Scan for the cell matching the given text and deliver its [x, y] coordinate at center. 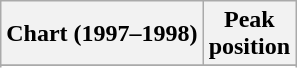
Chart (1997–1998) [102, 34]
Peakposition [249, 34]
